Scan for the cell matching the given text and deliver its [X, Y] coordinate at center. 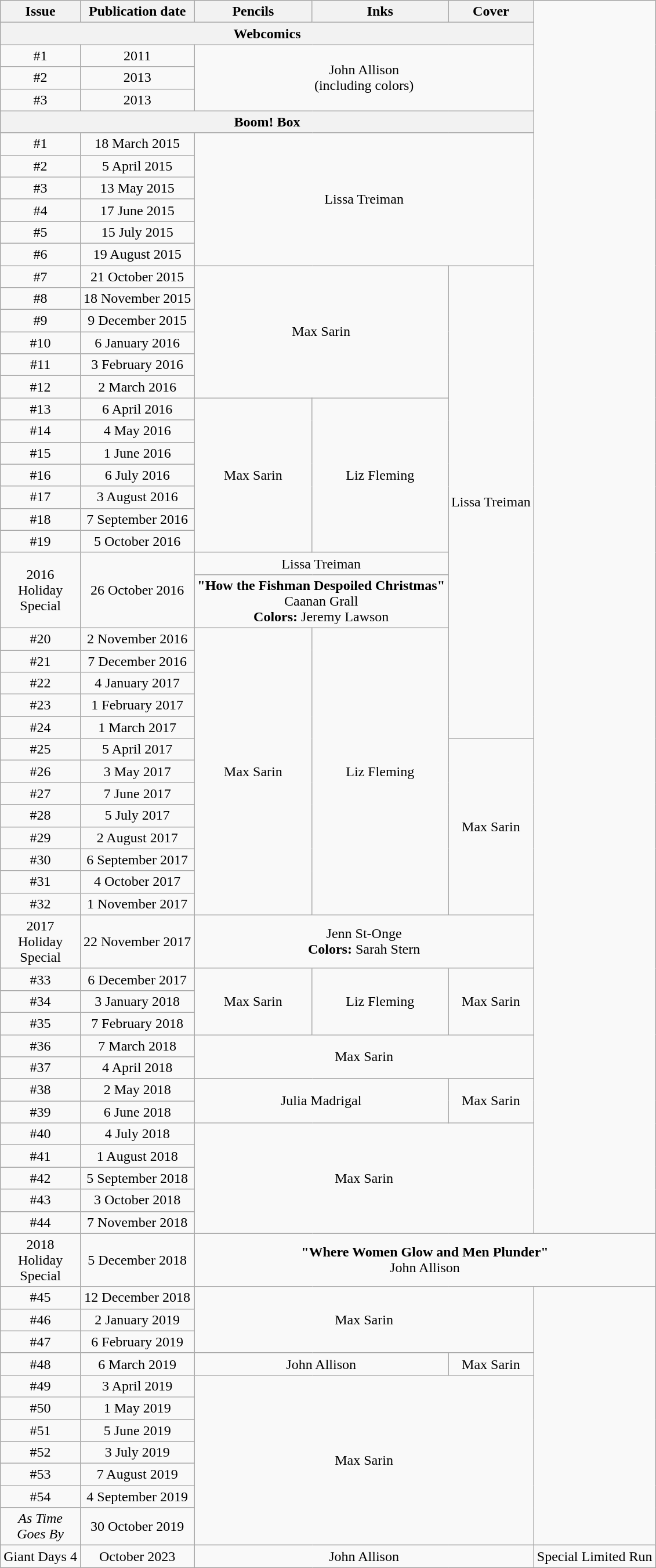
6 February 2019 [137, 1342]
19 August 2015 [137, 254]
#13 [41, 409]
#24 [41, 727]
7 August 2019 [137, 1475]
#33 [41, 979]
#43 [41, 1200]
7 June 2017 [137, 794]
6 July 2016 [137, 475]
6 April 2016 [137, 409]
5 June 2019 [137, 1430]
18 March 2015 [137, 144]
4 September 2019 [137, 1497]
5 December 2018 [137, 1260]
22 November 2017 [137, 941]
#28 [41, 816]
4 April 2018 [137, 1068]
#8 [41, 299]
5 October 2016 [137, 541]
7 November 2018 [137, 1222]
7 December 2016 [137, 661]
#27 [41, 794]
#23 [41, 705]
2018HolidaySpecial [41, 1260]
26 October 2016 [137, 590]
#19 [41, 541]
9 December 2015 [137, 321]
#49 [41, 1386]
5 July 2017 [137, 816]
6 June 2018 [137, 1112]
2 May 2018 [137, 1090]
#44 [41, 1222]
#17 [41, 497]
#37 [41, 1068]
#46 [41, 1320]
#14 [41, 431]
7 February 2018 [137, 1023]
#25 [41, 749]
October 2023 [137, 1556]
4 October 2017 [137, 882]
#45 [41, 1298]
#50 [41, 1408]
3 April 2019 [137, 1386]
3 January 2018 [137, 1001]
Special Limited Run [595, 1556]
#5 [41, 232]
6 January 2016 [137, 343]
Cover [491, 12]
3 July 2019 [137, 1453]
2 March 2016 [137, 387]
#31 [41, 882]
Webcomics [267, 34]
#22 [41, 683]
7 March 2018 [137, 1046]
30 October 2019 [137, 1527]
4 July 2018 [137, 1134]
#34 [41, 1001]
12 December 2018 [137, 1298]
John Allison(including colors) [364, 78]
#10 [41, 343]
Pencils [253, 12]
#9 [41, 321]
5 April 2015 [137, 166]
Julia Madrigal [321, 1101]
Inks [380, 12]
#26 [41, 772]
15 July 2015 [137, 232]
7 September 2016 [137, 519]
#53 [41, 1475]
#36 [41, 1046]
3 August 2016 [137, 497]
#7 [41, 277]
#16 [41, 475]
Publication date [137, 12]
#15 [41, 453]
1 June 2016 [137, 453]
#18 [41, 519]
1 May 2019 [137, 1408]
"Where Women Glow and Men Plunder"John Allison [425, 1260]
1 November 2017 [137, 904]
#21 [41, 661]
As TimeGoes By [41, 1527]
#41 [41, 1156]
#39 [41, 1112]
Issue [41, 12]
#20 [41, 639]
3 May 2017 [137, 772]
2011 [137, 56]
13 May 2015 [137, 188]
#52 [41, 1453]
1 August 2018 [137, 1156]
#35 [41, 1023]
1 February 2017 [137, 705]
1 March 2017 [137, 727]
#6 [41, 254]
#42 [41, 1178]
#40 [41, 1134]
6 December 2017 [137, 979]
#30 [41, 860]
5 September 2018 [137, 1178]
3 February 2016 [137, 365]
2 January 2019 [137, 1320]
#48 [41, 1364]
#11 [41, 365]
#12 [41, 387]
6 September 2017 [137, 860]
#54 [41, 1497]
Jenn St-OngeColors: Sarah Stern [364, 941]
4 May 2016 [137, 431]
Boom! Box [267, 122]
2017HolidaySpecial [41, 941]
#29 [41, 838]
Giant Days 4 [41, 1556]
6 March 2019 [137, 1364]
#38 [41, 1090]
18 November 2015 [137, 299]
5 April 2017 [137, 749]
"How the Fishman Despoiled Christmas"Caanan GrallColors: Jeremy Lawson [321, 601]
17 June 2015 [137, 210]
2016HolidaySpecial [41, 590]
#51 [41, 1430]
#32 [41, 904]
21 October 2015 [137, 277]
2 November 2016 [137, 639]
#47 [41, 1342]
#4 [41, 210]
2 August 2017 [137, 838]
4 January 2017 [137, 683]
3 October 2018 [137, 1200]
